Extract the (X, Y) coordinate from the center of the cell holding the provided text.  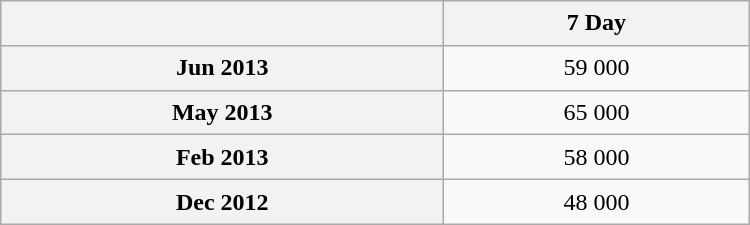
May 2013 (222, 112)
59 000 (597, 68)
Feb 2013 (222, 158)
65 000 (597, 112)
48 000 (597, 202)
7 Day (597, 24)
Dec 2012 (222, 202)
58 000 (597, 158)
Jun 2013 (222, 68)
